Determine the [X, Y] coordinate at the center of the cell enclosing the given text.  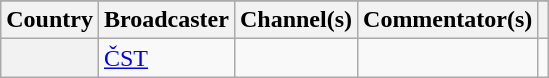
Commentator(s) [448, 20]
Country [50, 20]
Channel(s) [296, 20]
ČST [166, 58]
Broadcaster [166, 20]
